Extract the (x, y) coordinate from the center of the cell holding the provided text.  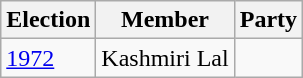
Member (165, 20)
1972 (48, 58)
Election (48, 20)
Party (268, 20)
Kashmiri Lal (165, 58)
